From the cell containing the given text, extract its center point as [X, Y] coordinate. 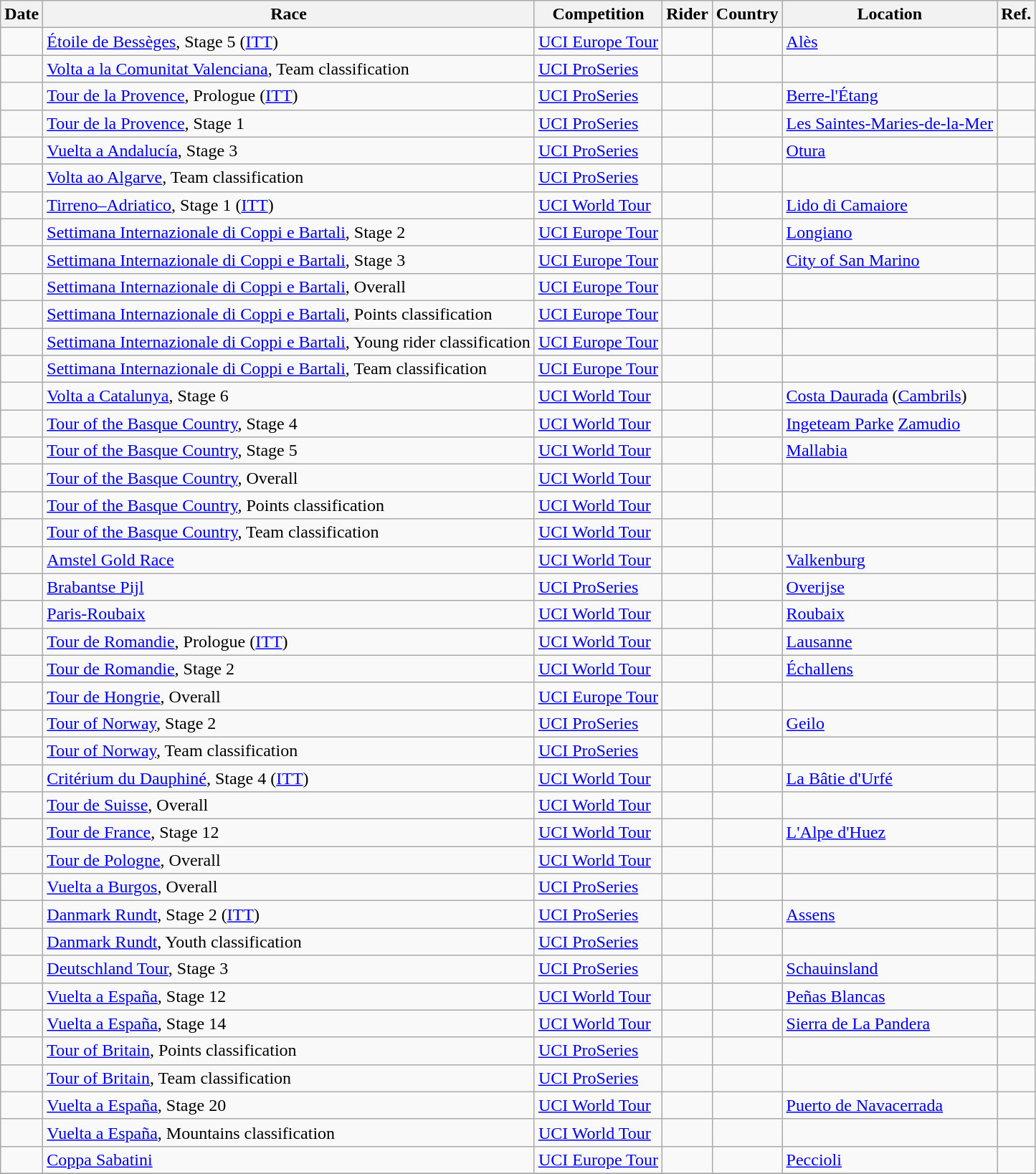
Vuelta a España, Stage 12 [289, 996]
Brabantse Pijl [289, 587]
Tour of the Basque Country, Team classification [289, 533]
Danmark Rundt, Stage 2 (ITT) [289, 915]
Lausanne [890, 641]
Race [289, 14]
Vuelta a España, Stage 14 [289, 1023]
Tour of the Basque Country, Stage 5 [289, 451]
Tour of Britain, Points classification [289, 1051]
Danmark Rundt, Youth classification [289, 942]
Tour of the Basque Country, Stage 4 [289, 424]
Competition [598, 14]
Schauinsland [890, 969]
Costa Daurada (Cambrils) [890, 396]
Valkenburg [890, 560]
Tour de Romandie, Stage 2 [289, 669]
Otura [890, 151]
Tour de Pologne, Overall [289, 860]
L'Alpe d'Huez [890, 833]
Tour of Norway, Stage 2 [289, 723]
Paris-Roubaix [289, 614]
Tour of the Basque Country, Overall [289, 478]
Tour de la Provence, Prologue (ITT) [289, 96]
Settimana Internazionale di Coppi e Bartali, Young rider classification [289, 342]
Geilo [890, 723]
Tour de Suisse, Overall [289, 806]
Critérium du Dauphiné, Stage 4 (ITT) [289, 778]
Peccioli [890, 1160]
Échallens [890, 669]
Vuelta a Andalucía, Stage 3 [289, 151]
Tirreno–Adriatico, Stage 1 (ITT) [289, 205]
Les Saintes-Maries-de-la-Mer [890, 123]
Berre-l'Étang [890, 96]
Tour de France, Stage 12 [289, 833]
Location [890, 14]
Settimana Internazionale di Coppi e Bartali, Team classification [289, 369]
Coppa Sabatini [289, 1160]
Country [747, 14]
Settimana Internazionale di Coppi e Bartali, Overall [289, 287]
Settimana Internazionale di Coppi e Bartali, Stage 2 [289, 232]
Volta a Catalunya, Stage 6 [289, 396]
Date [22, 14]
Settimana Internazionale di Coppi e Bartali, Stage 3 [289, 259]
Longiano [890, 232]
Tour de la Provence, Stage 1 [289, 123]
Mallabia [890, 451]
City of San Marino [890, 259]
Vuelta a Burgos, Overall [289, 887]
Tour de Romandie, Prologue (ITT) [289, 641]
Roubaix [890, 614]
Tour de Hongrie, Overall [289, 696]
Settimana Internazionale di Coppi e Bartali, Points classification [289, 314]
Overijse [890, 587]
Puerto de Navacerrada [890, 1105]
Assens [890, 915]
Amstel Gold Race [289, 560]
Tour of Norway, Team classification [289, 750]
La Bâtie d'Urfé [890, 778]
Tour of Britain, Team classification [289, 1078]
Volta a la Comunitat Valenciana, Team classification [289, 69]
Vuelta a España, Mountains classification [289, 1132]
Vuelta a España, Stage 20 [289, 1105]
Sierra de La Pandera [890, 1023]
Étoile de Bessèges, Stage 5 (ITT) [289, 42]
Lido di Camaiore [890, 205]
Tour of the Basque Country, Points classification [289, 505]
Ref. [1017, 14]
Rider [688, 14]
Peñas Blancas [890, 996]
Deutschland Tour, Stage 3 [289, 969]
Volta ao Algarve, Team classification [289, 178]
Ingeteam Parke Zamudio [890, 424]
Alès [890, 42]
